Search for the cell housing the specified text and yield its [x, y] center coordinate. 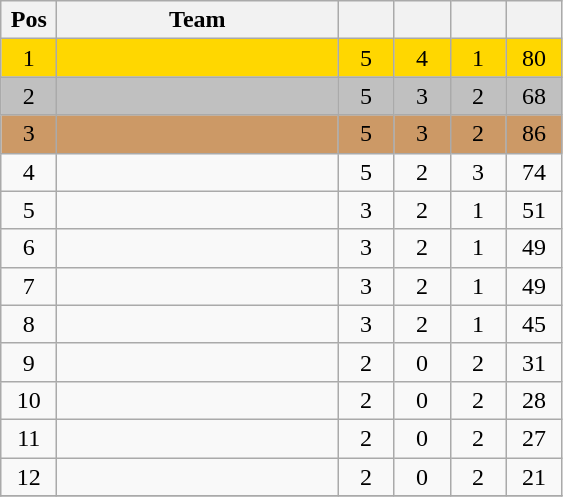
10 [29, 400]
45 [534, 324]
21 [534, 477]
6 [29, 248]
8 [29, 324]
86 [534, 134]
31 [534, 362]
9 [29, 362]
27 [534, 438]
68 [534, 96]
51 [534, 210]
Team [198, 20]
11 [29, 438]
74 [534, 172]
7 [29, 286]
Pos [29, 20]
80 [534, 58]
28 [534, 400]
12 [29, 477]
